Scan for the cell matching the given text and deliver its (x, y) coordinate at center. 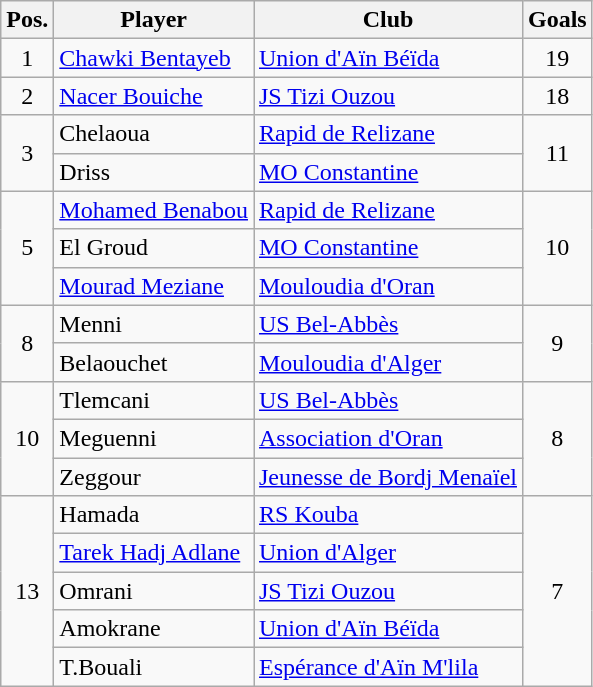
Chelaoua (154, 134)
Union d'Alger (388, 553)
Tlemcani (154, 400)
Omrani (154, 591)
1 (28, 58)
3 (28, 153)
Meguenni (154, 438)
2 (28, 96)
T.Bouali (154, 667)
11 (557, 153)
Nacer Bouiche (154, 96)
19 (557, 58)
Belaouchet (154, 362)
Jeunesse de Bordj Menaïel (388, 477)
Amokrane (154, 629)
9 (557, 343)
Pos. (28, 20)
Zeggour (154, 477)
Driss (154, 172)
Goals (557, 20)
Mourad Meziane (154, 286)
7 (557, 591)
Mouloudia d'Oran (388, 286)
Espérance d'Aïn M'lila (388, 667)
Menni (154, 324)
Player (154, 20)
Association d'Oran (388, 438)
13 (28, 591)
5 (28, 248)
Mohamed Benabou (154, 210)
Mouloudia d'Alger (388, 362)
18 (557, 96)
Club (388, 20)
Hamada (154, 515)
El Groud (154, 248)
RS Kouba (388, 515)
Chawki Bentayeb (154, 58)
Tarek Hadj Adlane (154, 553)
